Provide the [x, y] coordinate of the cell's center where the given text is located.  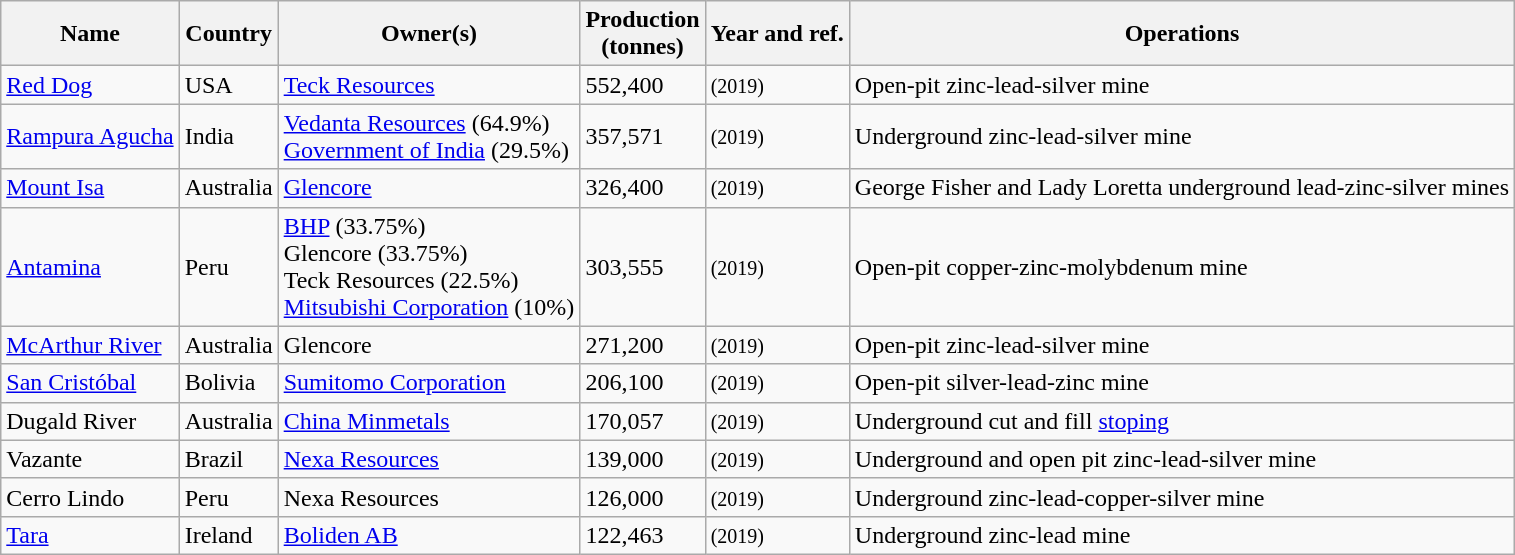
Ireland [228, 535]
Underground zinc-lead-silver mine [1182, 136]
Operations [1182, 34]
Year and ref. [777, 34]
303,555 [642, 266]
Cerro Lindo [90, 497]
Open-pit silver-lead-zinc mine [1182, 383]
Boliden AB [429, 535]
USA [228, 85]
Dugald River [90, 421]
India [228, 136]
Underground and open pit zinc-lead-silver mine [1182, 459]
271,200 [642, 345]
552,400 [642, 85]
Sumitomo Corporation [429, 383]
Underground zinc-lead-copper-silver mine [1182, 497]
122,463 [642, 535]
Production(tonnes) [642, 34]
Bolivia [228, 383]
Antamina [90, 266]
170,057 [642, 421]
357,571 [642, 136]
San Cristóbal [90, 383]
Brazil [228, 459]
Owner(s) [429, 34]
126,000 [642, 497]
Country [228, 34]
BHP (33.75%)Glencore (33.75%)Teck Resources (22.5%)Mitsubishi Corporation (10%) [429, 266]
Tara [90, 535]
Vazante [90, 459]
Name [90, 34]
Teck Resources [429, 85]
Open-pit copper-zinc-molybdenum mine [1182, 266]
China Minmetals [429, 421]
Underground zinc-lead mine [1182, 535]
George Fisher and Lady Loretta underground lead-zinc-silver mines [1182, 188]
Rampura Agucha [90, 136]
139,000 [642, 459]
Mount Isa [90, 188]
Underground cut and fill stoping [1182, 421]
Red Dog [90, 85]
McArthur River [90, 345]
326,400 [642, 188]
206,100 [642, 383]
Vedanta Resources (64.9%)Government of India (29.5%) [429, 136]
